For the text-containing cell, return its midpoint in [x, y] coordinate format. 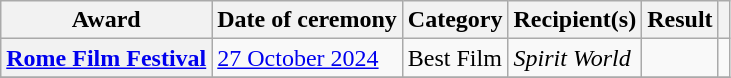
Result [680, 20]
Category [455, 20]
Best Film [455, 58]
Recipient(s) [575, 20]
27 October 2024 [308, 58]
Rome Film Festival [106, 58]
Date of ceremony [308, 20]
Spirit World [575, 58]
Award [106, 20]
